Output the (X, Y) coordinate of the center of the cell containing the given text.  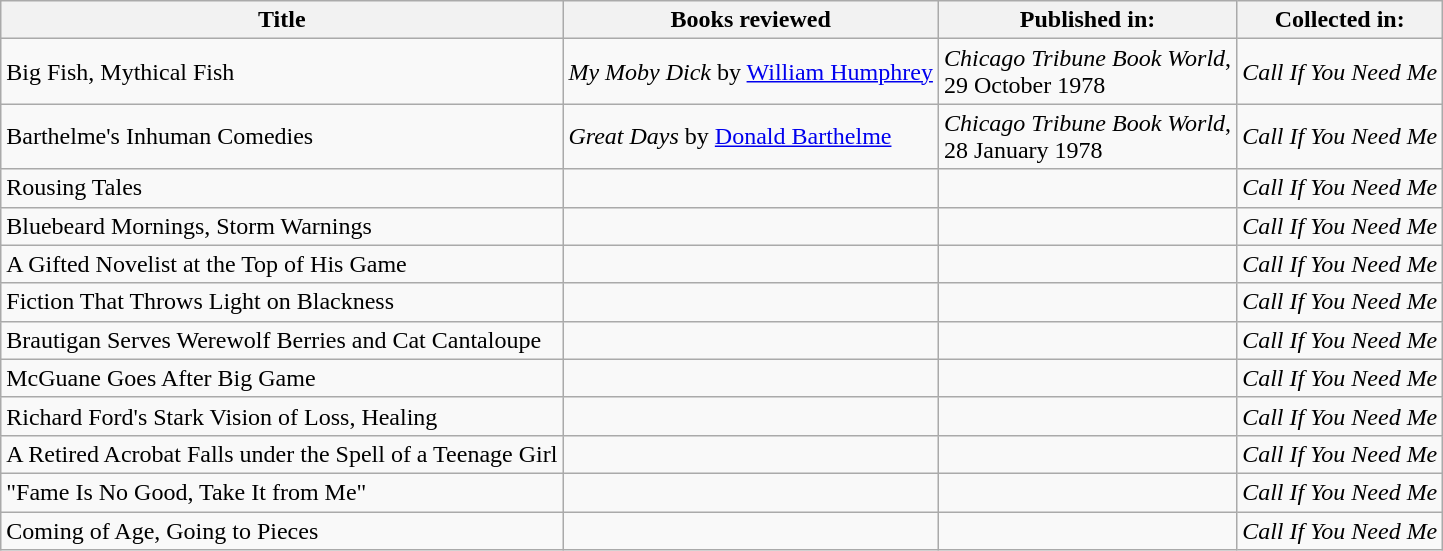
Brautigan Serves Werewolf Berries and Cat Cantaloupe (282, 340)
My Moby Dick by William Humphrey (751, 72)
Fiction That Throws Light on Blackness (282, 302)
A Gifted Novelist at the Top of His Game (282, 264)
Collected in: (1340, 20)
Chicago Tribune Book World,29 October 1978 (1087, 72)
Great Days by Donald Barthelme (751, 136)
"Fame Is No Good, Take It from Me" (282, 492)
Title (282, 20)
A Retired Acrobat Falls under the Spell of a Teenage Girl (282, 454)
Bluebeard Mornings, Storm Warnings (282, 226)
Published in: (1087, 20)
Barthelme's Inhuman Comedies (282, 136)
Coming of Age, Going to Pieces (282, 531)
McGuane Goes After Big Game (282, 378)
Rousing Tales (282, 188)
Big Fish, Mythical Fish (282, 72)
Chicago Tribune Book World,28 January 1978 (1087, 136)
Richard Ford's Stark Vision of Loss, Healing (282, 416)
Books reviewed (751, 20)
